Identify which cell holds the provided text, then report its (X, Y) central coordinate. 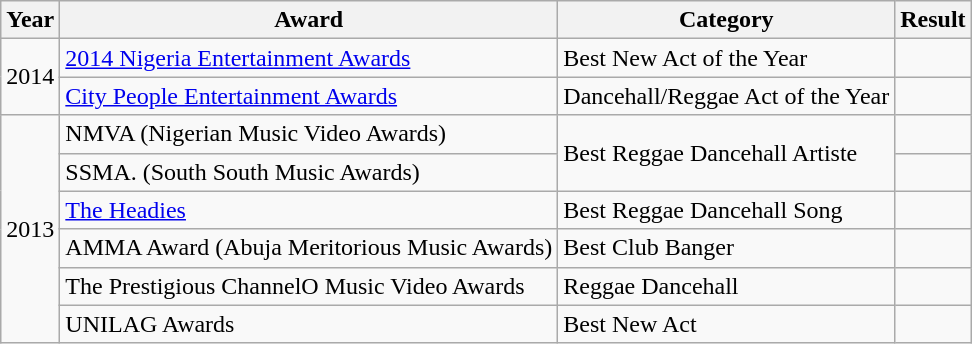
Best New Act (726, 324)
Reggae Dancehall (726, 286)
2014 Nigeria Entertainment Awards (309, 58)
The Prestigious ChannelO Music Video Awards (309, 286)
Year (30, 20)
UNILAG Awards (309, 324)
2014 (30, 77)
City People Entertainment Awards (309, 96)
Best Reggae Dancehall Song (726, 210)
2013 (30, 229)
AMMA Award (Abuja Meritorious Music Awards) (309, 248)
Best New Act of the Year (726, 58)
The Headies (309, 210)
Dancehall/Reggae Act of the Year (726, 96)
Best Reggae Dancehall Artiste (726, 153)
SSMA. (South South Music Awards) (309, 172)
NMVA (Nigerian Music Video Awards) (309, 134)
Award (309, 20)
Category (726, 20)
Best Club Banger (726, 248)
Result (933, 20)
